Return [X, Y] of the center of cell containing provided text 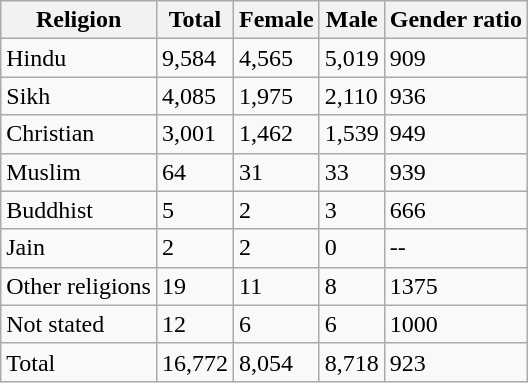
949 [456, 134]
0 [352, 248]
8,054 [277, 362]
Male [352, 20]
3,001 [194, 134]
9,584 [194, 58]
3 [352, 210]
Buddhist [79, 210]
5 [194, 210]
31 [277, 172]
923 [456, 362]
8,718 [352, 362]
1,462 [277, 134]
1375 [456, 286]
Female [277, 20]
2,110 [352, 96]
5,019 [352, 58]
666 [456, 210]
8 [352, 286]
Sikh [79, 96]
Hindu [79, 58]
16,772 [194, 362]
4,085 [194, 96]
Jain [79, 248]
11 [277, 286]
-- [456, 248]
Muslim [79, 172]
909 [456, 58]
936 [456, 96]
Gender ratio [456, 20]
33 [352, 172]
Religion [79, 20]
1000 [456, 324]
64 [194, 172]
12 [194, 324]
4,565 [277, 58]
Christian [79, 134]
1,975 [277, 96]
1,539 [352, 134]
939 [456, 172]
19 [194, 286]
Other religions [79, 286]
Not stated [79, 324]
